Search for the cell housing the specified text and yield its [x, y] center coordinate. 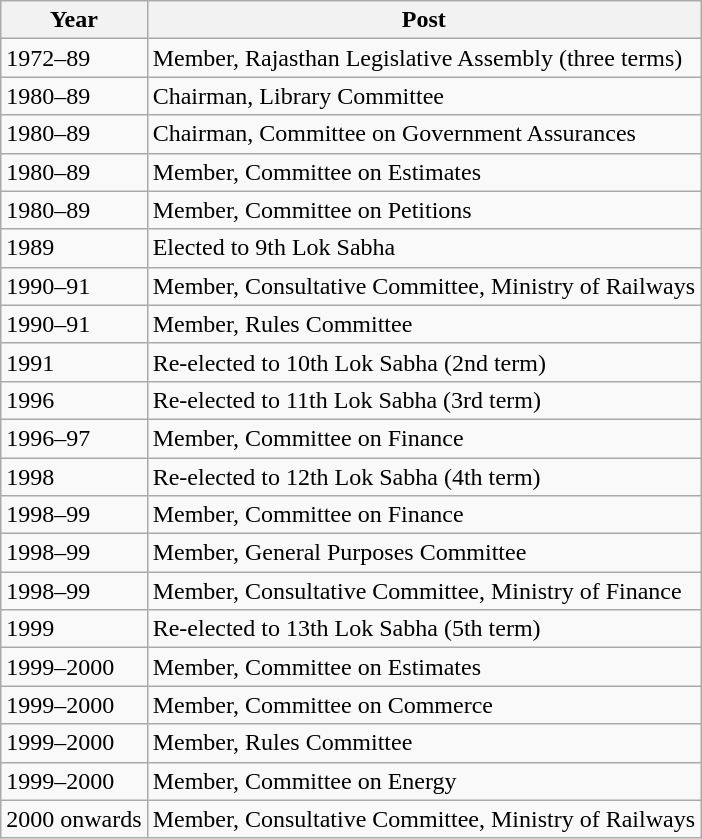
Post [424, 20]
1996–97 [74, 438]
Member, Consultative Committee, Ministry of Finance [424, 591]
Year [74, 20]
Member, General Purposes Committee [424, 553]
Member, Committee on Petitions [424, 210]
1972–89 [74, 58]
1996 [74, 400]
1991 [74, 362]
Member, Committee on Energy [424, 781]
Member, Rajasthan Legislative Assembly (three terms) [424, 58]
Member, Committee on Commerce [424, 705]
Re-elected to 13th Lok Sabha (5th term) [424, 629]
Chairman, Committee on Government Assurances [424, 134]
Elected to 9th Lok Sabha [424, 248]
2000 onwards [74, 819]
Re-elected to 11th Lok Sabha (3rd term) [424, 400]
Re-elected to 12th Lok Sabha (4th term) [424, 477]
Chairman, Library Committee [424, 96]
1998 [74, 477]
Re-elected to 10th Lok Sabha (2nd term) [424, 362]
1999 [74, 629]
1989 [74, 248]
